Identify which cell holds the provided text, then report its (X, Y) central coordinate. 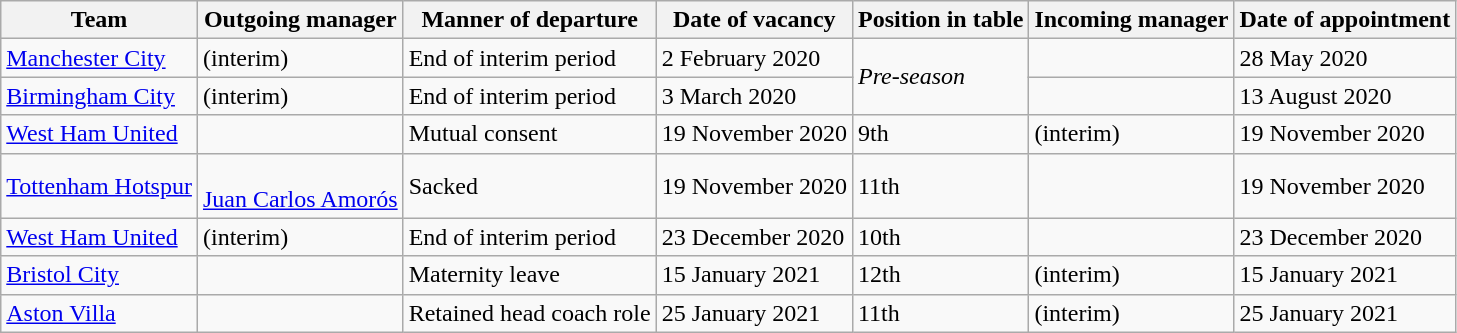
Position in table (940, 20)
10th (940, 237)
Sacked (530, 186)
Outgoing manager (300, 20)
28 May 2020 (1345, 58)
Date of appointment (1345, 20)
Manchester City (100, 58)
13 August 2020 (1345, 96)
Date of vacancy (754, 20)
Team (100, 20)
Incoming manager (1132, 20)
Aston Villa (100, 313)
3 March 2020 (754, 96)
Tottenham Hotspur (100, 186)
12th (940, 275)
Birmingham City (100, 96)
Retained head coach role (530, 313)
Bristol City (100, 275)
Juan Carlos Amorós (300, 186)
2 February 2020 (754, 58)
Maternity leave (530, 275)
Manner of departure (530, 20)
Mutual consent (530, 134)
Pre-season (940, 77)
9th (940, 134)
